Determine the [X, Y] coordinate at the center of the cell enclosing the given text.  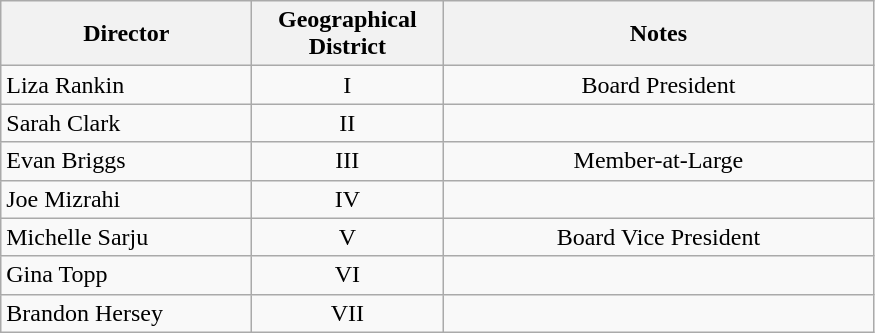
Joe Mizrahi [126, 199]
Michelle Sarju [126, 237]
Brandon Hersey [126, 313]
VII [348, 313]
III [348, 161]
Notes [658, 34]
II [348, 123]
V [348, 237]
GeographicalDistrict [348, 34]
Director [126, 34]
Board President [658, 85]
Sarah Clark [126, 123]
IV [348, 199]
Liza Rankin [126, 85]
Member-at-Large [658, 161]
Evan Briggs [126, 161]
Gina Topp [126, 275]
VI [348, 275]
I [348, 85]
Board Vice President [658, 237]
